Find where the given text appears and provide that cell's center as (X, Y) coordinate. 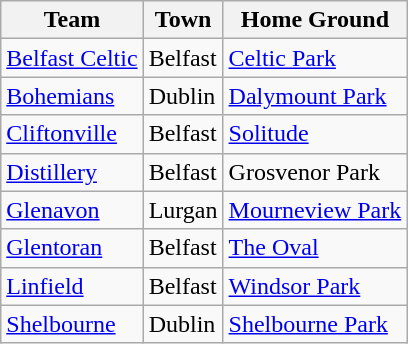
Distillery (72, 172)
Shelbourne (72, 324)
Home Ground (315, 20)
Lurgan (183, 210)
Grosvenor Park (315, 172)
Mourneview Park (315, 210)
The Oval (315, 248)
Glenavon (72, 210)
Celtic Park (315, 58)
Team (72, 20)
Solitude (315, 134)
Windsor Park (315, 286)
Cliftonville (72, 134)
Belfast Celtic (72, 58)
Bohemians (72, 96)
Glentoran (72, 248)
Shelbourne Park (315, 324)
Linfield (72, 286)
Town (183, 20)
Dalymount Park (315, 96)
